Pinpoint the cell where the given text exists, returning its [X, Y] midpoint coordinate. 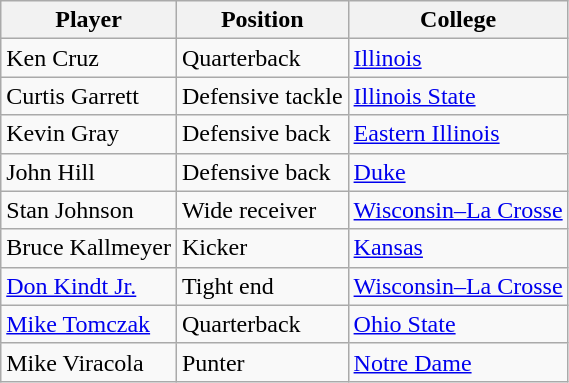
John Hill [89, 172]
Position [262, 20]
Kicker [262, 248]
Duke [458, 172]
Wide receiver [262, 210]
Notre Dame [458, 362]
Punter [262, 362]
Kevin Gray [89, 134]
Ohio State [458, 324]
Ken Cruz [89, 58]
Player [89, 20]
Bruce Kallmeyer [89, 248]
Curtis Garrett [89, 96]
Mike Tomczak [89, 324]
Stan Johnson [89, 210]
Tight end [262, 286]
Illinois [458, 58]
Kansas [458, 248]
Don Kindt Jr. [89, 286]
College [458, 20]
Illinois State [458, 96]
Eastern Illinois [458, 134]
Mike Viracola [89, 362]
Defensive tackle [262, 96]
